Extract the [X, Y] coordinate from the center of the cell holding the provided text.  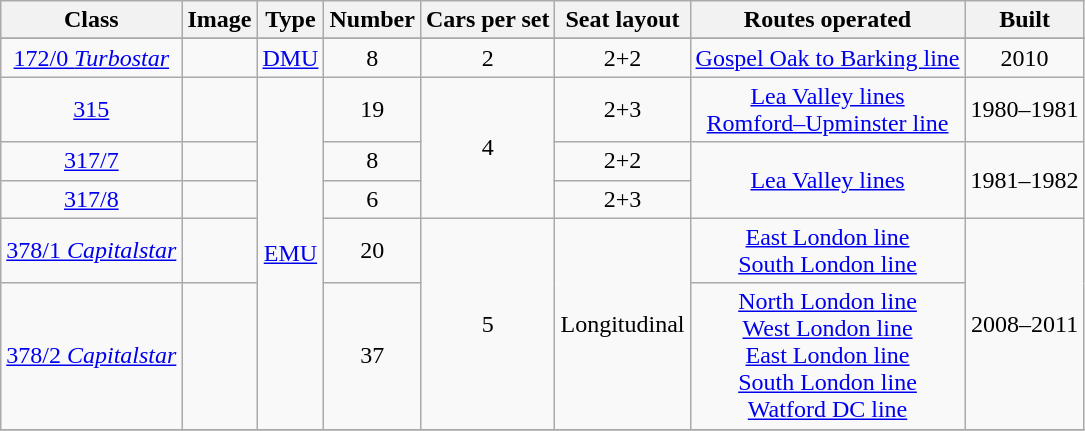
37 [372, 356]
378/2 Capitalstar [92, 356]
317/8 [92, 199]
Cars per set [488, 20]
North London lineWest London lineEast London lineSouth London lineWatford DC line [828, 356]
315 [92, 110]
2010 [1024, 58]
Type [290, 20]
Number [372, 20]
Lea Valley lines [828, 180]
19 [372, 110]
Lea Valley linesRomford–Upminster line [828, 110]
20 [372, 250]
Gospel Oak to Barking line [828, 58]
Routes operated [828, 20]
1980–1981 [1024, 110]
Built [1024, 20]
East London lineSouth London line [828, 250]
Image [220, 20]
2008–2011 [1024, 324]
Class [92, 20]
Longitudinal [622, 324]
Seat layout [622, 20]
378/1 Capitalstar [92, 250]
EMU [290, 253]
317/7 [92, 161]
5 [488, 324]
4 [488, 148]
6 [372, 199]
2 [488, 58]
1981–1982 [1024, 180]
DMU [290, 58]
172/0 Turbostar [92, 58]
